Find where the given text appears and provide that cell's center as [x, y] coordinate. 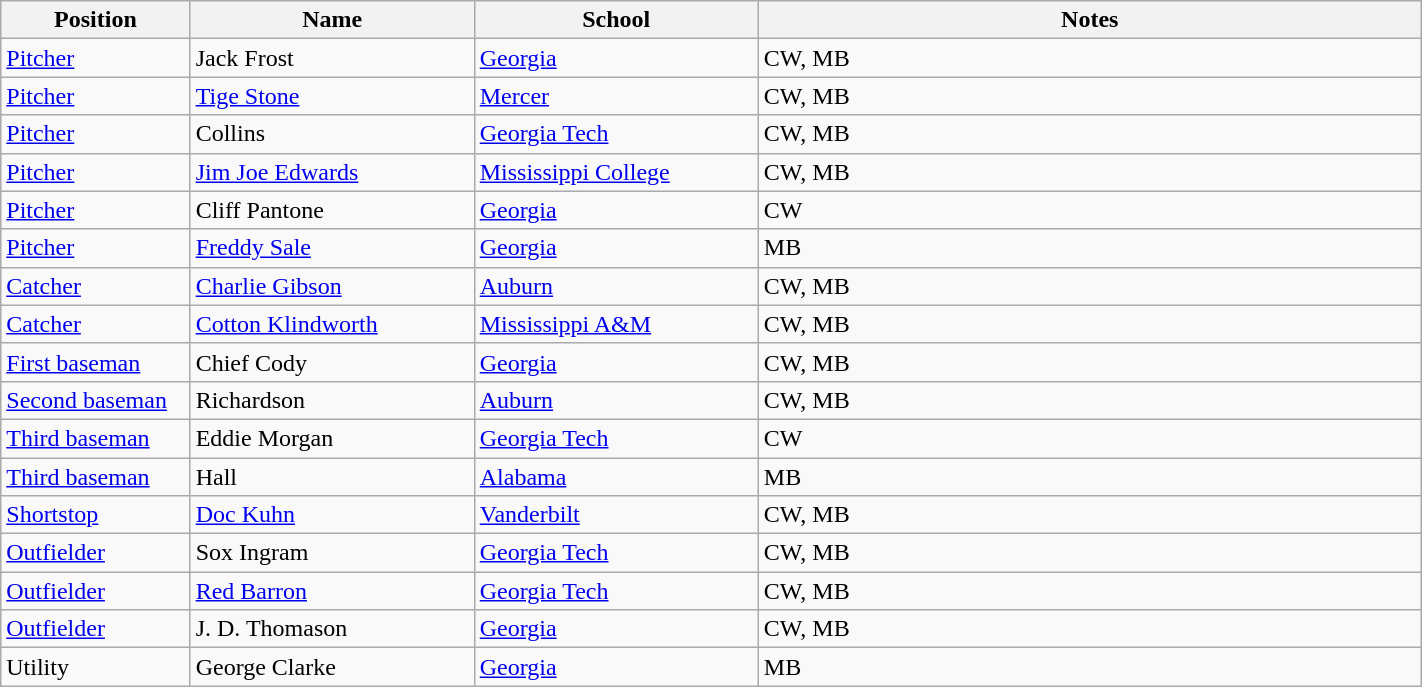
Position [96, 20]
Second baseman [96, 400]
Jim Joe Edwards [332, 172]
School [616, 20]
Red Barron [332, 591]
Chief Cody [332, 362]
Name [332, 20]
Mercer [616, 96]
Collins [332, 134]
Mississippi A&M [616, 324]
Utility [96, 667]
Vanderbilt [616, 515]
Tige Stone [332, 96]
Cliff Pantone [332, 210]
Richardson [332, 400]
Charlie Gibson [332, 286]
Hall [332, 477]
Cotton Klindworth [332, 324]
First baseman [96, 362]
Notes [1090, 20]
Mississippi College [616, 172]
Sox Ingram [332, 553]
Shortstop [96, 515]
Alabama [616, 477]
Doc Kuhn [332, 515]
Eddie Morgan [332, 438]
J. D. Thomason [332, 629]
George Clarke [332, 667]
Freddy Sale [332, 248]
Jack Frost [332, 58]
